Output the (x, y) coordinate of the center of the cell containing the given text.  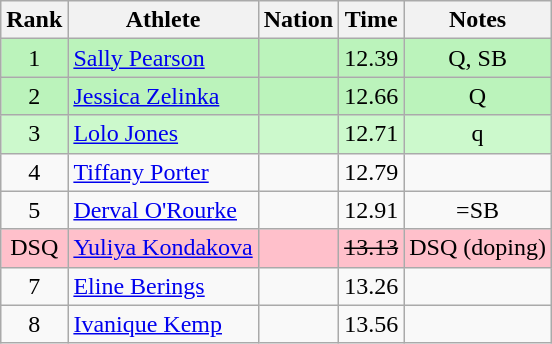
DSQ (doping) (478, 248)
Time (372, 20)
12.71 (372, 134)
Jessica Zelinka (163, 96)
DSQ (34, 248)
7 (34, 286)
Lolo Jones (163, 134)
12.66 (372, 96)
13.26 (372, 286)
13.56 (372, 324)
Derval O'Rourke (163, 210)
12.79 (372, 172)
1 (34, 58)
Athlete (163, 20)
Sally Pearson (163, 58)
13.13 (372, 248)
8 (34, 324)
3 (34, 134)
Eline Berings (163, 286)
Q, SB (478, 58)
Nation (298, 20)
=SB (478, 210)
12.39 (372, 58)
4 (34, 172)
Rank (34, 20)
12.91 (372, 210)
Q (478, 96)
Notes (478, 20)
2 (34, 96)
q (478, 134)
Ivanique Kemp (163, 324)
Yuliya Kondakova (163, 248)
5 (34, 210)
Tiffany Porter (163, 172)
